For the text-containing cell, return its midpoint in [x, y] coordinate format. 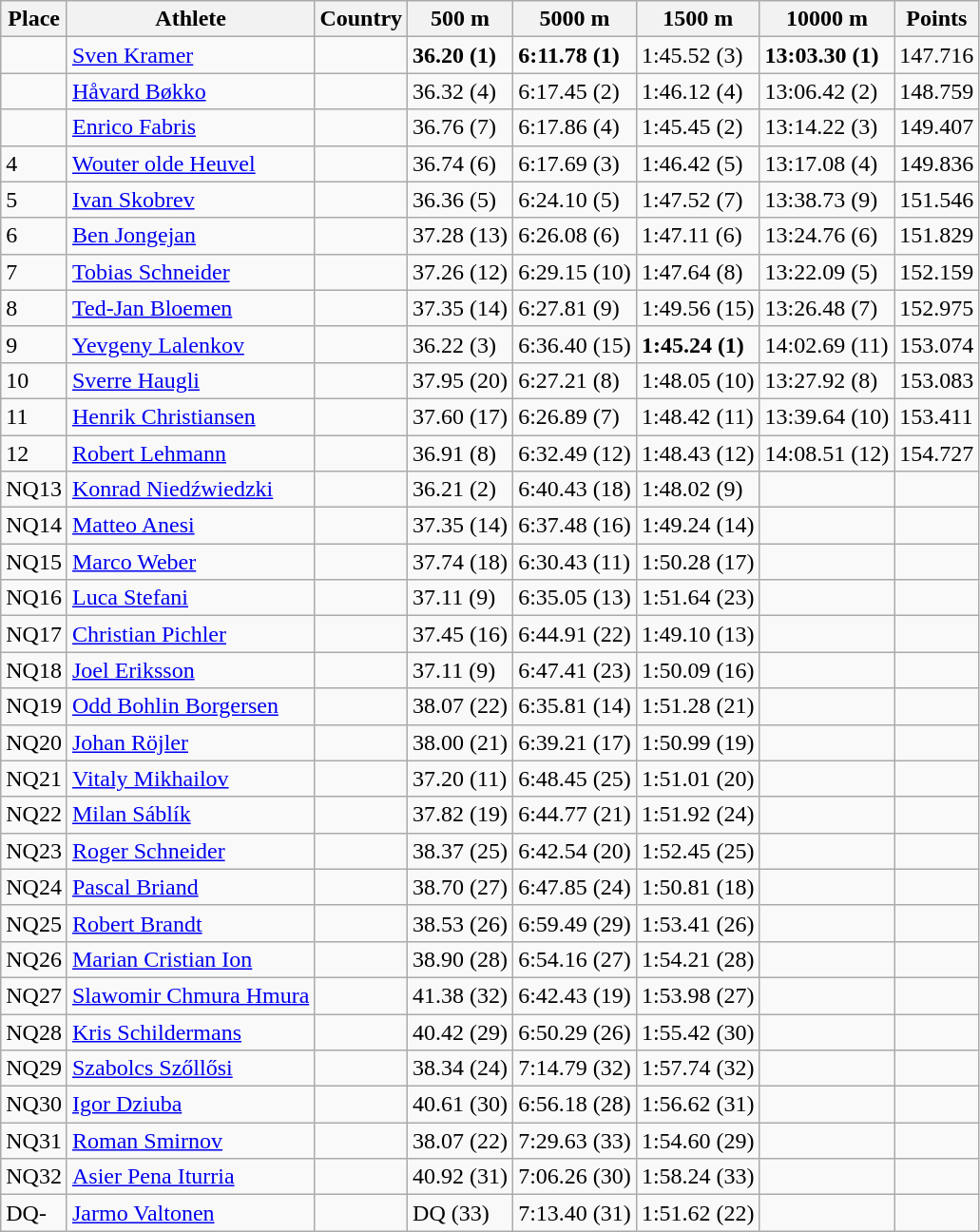
13:22.09 (5) [827, 272]
1:48.43 (12) [698, 453]
Igor Dziuba [190, 1105]
36.74 (6) [460, 164]
Luca Stefani [190, 598]
36.22 (3) [460, 344]
NQ32 [34, 1177]
37.45 (16) [460, 634]
Pascal Briand [190, 887]
Slawomir Chmura Hmura [190, 995]
Christian Pichler [190, 634]
7 [34, 272]
6:47.41 (23) [575, 670]
38.00 (21) [460, 742]
6:44.91 (22) [575, 634]
NQ25 [34, 923]
37.20 (11) [460, 779]
6:17.86 (4) [575, 127]
1:46.42 (5) [698, 164]
6 [34, 236]
6:59.49 (29) [575, 923]
38.90 (28) [460, 959]
5 [34, 200]
Country [361, 19]
9 [34, 344]
Milan Sáblík [190, 815]
6:37.48 (16) [575, 526]
Marco Weber [190, 562]
NQ20 [34, 742]
NQ15 [34, 562]
1:57.74 (32) [698, 1068]
151.829 [937, 236]
Robert Brandt [190, 923]
38.37 (25) [460, 851]
NQ22 [34, 815]
Enrico Fabris [190, 127]
36.32 (4) [460, 91]
6:26.89 (7) [575, 416]
13:24.76 (6) [827, 236]
40.61 (30) [460, 1105]
1500 m [698, 19]
1:50.99 (19) [698, 742]
Matteo Anesi [190, 526]
Johan Röjler [190, 742]
6:39.21 (17) [575, 742]
NQ17 [34, 634]
10000 m [827, 19]
37.82 (19) [460, 815]
Roman Smirnov [190, 1141]
4 [34, 164]
36.76 (7) [460, 127]
1:50.09 (16) [698, 670]
1:58.24 (33) [698, 1177]
1:54.21 (28) [698, 959]
1:54.60 (29) [698, 1141]
1:47.11 (6) [698, 236]
149.836 [937, 164]
Konrad Niedźwiedzki [190, 490]
1:51.01 (20) [698, 779]
37.28 (13) [460, 236]
Ben Jongejan [190, 236]
1:48.05 (10) [698, 380]
37.74 (18) [460, 562]
40.42 (29) [460, 1031]
1:49.56 (15) [698, 308]
6:50.29 (26) [575, 1031]
Odd Bohlin Borgersen [190, 706]
Wouter olde Heuvel [190, 164]
Kris Schildermans [190, 1031]
6:35.05 (13) [575, 598]
NQ29 [34, 1068]
1:51.64 (23) [698, 598]
Tobias Schneider [190, 272]
1:48.02 (9) [698, 490]
DQ- [34, 1213]
7:29.63 (33) [575, 1141]
37.60 (17) [460, 416]
1:45.24 (1) [698, 344]
NQ16 [34, 598]
152.975 [937, 308]
37.26 (12) [460, 272]
6:27.81 (9) [575, 308]
1:48.42 (11) [698, 416]
NQ27 [34, 995]
6:47.85 (24) [575, 887]
6:29.15 (10) [575, 272]
Joel Eriksson [190, 670]
151.546 [937, 200]
NQ31 [34, 1141]
Yevgeny Lalenkov [190, 344]
153.083 [937, 380]
36.91 (8) [460, 453]
NQ13 [34, 490]
1:45.52 (3) [698, 55]
11 [34, 416]
Sverre Haugli [190, 380]
NQ28 [34, 1031]
6:54.16 (27) [575, 959]
6:17.69 (3) [575, 164]
13:26.48 (7) [827, 308]
1:53.41 (26) [698, 923]
14:02.69 (11) [827, 344]
153.411 [937, 416]
NQ23 [34, 851]
6:35.81 (14) [575, 706]
13:17.08 (4) [827, 164]
40.92 (31) [460, 1177]
NQ18 [34, 670]
149.407 [937, 127]
1:49.24 (14) [698, 526]
37.95 (20) [460, 380]
NQ24 [34, 887]
Athlete [190, 19]
6:27.21 (8) [575, 380]
6:26.08 (6) [575, 236]
36.20 (1) [460, 55]
5000 m [575, 19]
1:52.45 (25) [698, 851]
Place [34, 19]
6:42.43 (19) [575, 995]
38.53 (26) [460, 923]
NQ21 [34, 779]
6:17.45 (2) [575, 91]
NQ14 [34, 526]
500 m [460, 19]
Henrik Christiansen [190, 416]
Szabolcs Szőllősi [190, 1068]
NQ19 [34, 706]
14:08.51 (12) [827, 453]
154.727 [937, 453]
1:51.92 (24) [698, 815]
Asier Pena Iturria [190, 1177]
10 [34, 380]
13:38.73 (9) [827, 200]
153.074 [937, 344]
Points [937, 19]
152.159 [937, 272]
147.716 [937, 55]
1:56.62 (31) [698, 1105]
12 [34, 453]
Ted-Jan Bloemen [190, 308]
Marian Cristian Ion [190, 959]
Ivan Skobrev [190, 200]
6:36.40 (15) [575, 344]
8 [34, 308]
6:30.43 (11) [575, 562]
6:42.54 (20) [575, 851]
7:13.40 (31) [575, 1213]
DQ (33) [460, 1213]
13:06.42 (2) [827, 91]
6:48.45 (25) [575, 779]
6:24.10 (5) [575, 200]
1:47.52 (7) [698, 200]
Roger Schneider [190, 851]
6:44.77 (21) [575, 815]
38.34 (24) [460, 1068]
Håvard Bøkko [190, 91]
NQ26 [34, 959]
13:27.92 (8) [827, 380]
1:47.64 (8) [698, 272]
1:46.12 (4) [698, 91]
6:32.49 (12) [575, 453]
36.21 (2) [460, 490]
Jarmo Valtonen [190, 1213]
38.70 (27) [460, 887]
1:55.42 (30) [698, 1031]
148.759 [937, 91]
1:53.98 (27) [698, 995]
1:50.81 (18) [698, 887]
6:56.18 (28) [575, 1105]
7:14.79 (32) [575, 1068]
41.38 (32) [460, 995]
13:14.22 (3) [827, 127]
13:39.64 (10) [827, 416]
1:49.10 (13) [698, 634]
Sven Kramer [190, 55]
1:45.45 (2) [698, 127]
1:50.28 (17) [698, 562]
13:03.30 (1) [827, 55]
7:06.26 (30) [575, 1177]
Robert Lehmann [190, 453]
6:11.78 (1) [575, 55]
1:51.62 (22) [698, 1213]
1:51.28 (21) [698, 706]
NQ30 [34, 1105]
Vitaly Mikhailov [190, 779]
6:40.43 (18) [575, 490]
36.36 (5) [460, 200]
